From the cell containing the given text, extract its center point as [x, y] coordinate. 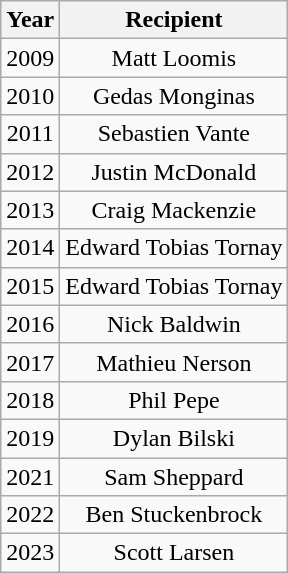
2011 [30, 134]
Craig Mackenzie [174, 210]
Scott Larsen [174, 553]
Justin McDonald [174, 172]
2009 [30, 58]
Recipient [174, 20]
2013 [30, 210]
2015 [30, 286]
2019 [30, 438]
Year [30, 20]
Nick Baldwin [174, 324]
Ben Stuckenbrock [174, 515]
2021 [30, 477]
Mathieu Nerson [174, 362]
Matt Loomis [174, 58]
2012 [30, 172]
2022 [30, 515]
2018 [30, 400]
Sam Sheppard [174, 477]
Sebastien Vante [174, 134]
2010 [30, 96]
2016 [30, 324]
2023 [30, 553]
Dylan Bilski [174, 438]
2014 [30, 248]
Gedas Monginas [174, 96]
Phil Pepe [174, 400]
2017 [30, 362]
